Identify which cell holds the provided text, then report its [X, Y] central coordinate. 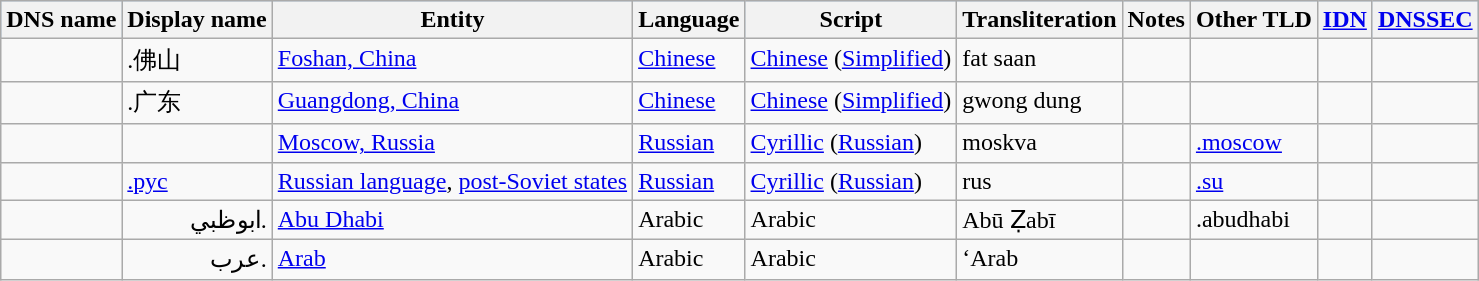
Transliteration [1040, 20]
rus [1040, 181]
Script [851, 20]
.广东 [197, 102]
‘Arab [1040, 260]
Notes [1156, 20]
IDN [1344, 20]
.佛山 [197, 60]
DNSSEC [1425, 20]
DNS name [62, 20]
.su [1254, 181]
fat saan [1040, 60]
.عرب [197, 260]
.abudhabi [1254, 220]
Arab [452, 260]
Abū Ẓabī [1040, 220]
Entity [452, 20]
Moscow, Russia [452, 143]
Russian language, post-Soviet states [452, 181]
Language [689, 20]
.рус [197, 181]
Abu Dhabi [452, 220]
Other TLD [1254, 20]
.ابوظبي [197, 220]
gwong dung [1040, 102]
.moscow [1254, 143]
Guangdong, China [452, 102]
Display name [197, 20]
Foshan, China [452, 60]
moskva [1040, 143]
